Pinpoint the cell where the given text exists, returning its [x, y] midpoint coordinate. 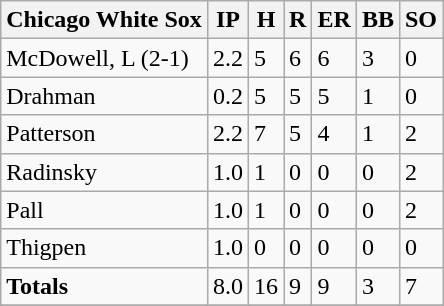
ER [334, 20]
Totals [104, 286]
IP [228, 20]
Drahman [104, 96]
Patterson [104, 134]
SO [420, 20]
BB [378, 20]
Radinsky [104, 172]
Thigpen [104, 248]
H [266, 20]
16 [266, 286]
Pall [104, 210]
Chicago White Sox [104, 20]
R [298, 20]
4 [334, 134]
0.2 [228, 96]
McDowell, L (2-1) [104, 58]
8.0 [228, 286]
